Pinpoint the cell where the given text exists, returning its (X, Y) midpoint coordinate. 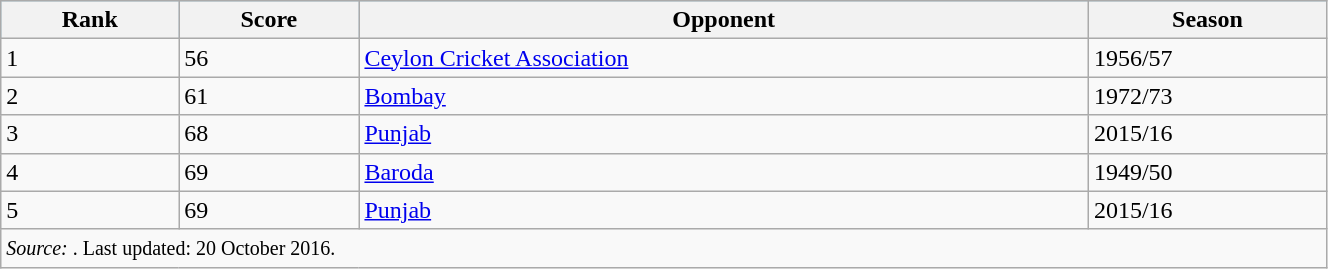
Source: . Last updated: 20 October 2016. (664, 248)
68 (269, 134)
Bombay (724, 96)
Baroda (724, 172)
1956/57 (1207, 58)
1949/50 (1207, 172)
1972/73 (1207, 96)
3 (90, 134)
Rank (90, 20)
Season (1207, 20)
4 (90, 172)
61 (269, 96)
5 (90, 210)
56 (269, 58)
1 (90, 58)
Ceylon Cricket Association (724, 58)
Score (269, 20)
2 (90, 96)
Opponent (724, 20)
